Return (X, Y) of the center of cell containing provided text 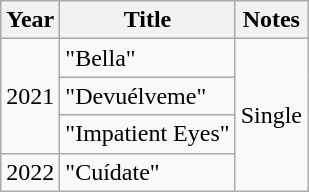
Single (271, 115)
Title (148, 20)
"Impatient Eyes" (148, 134)
2022 (30, 172)
Notes (271, 20)
"Bella" (148, 58)
2021 (30, 96)
"Cuídate" (148, 172)
Year (30, 20)
"Devuélveme" (148, 96)
